Output the [x, y] coordinate of the center of the cell containing the given text.  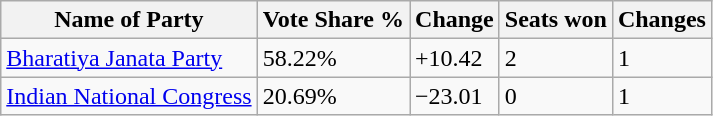
Bharatiya Janata Party [129, 58]
Seats won [556, 20]
−23.01 [455, 96]
Change [455, 20]
20.69% [333, 96]
Indian National Congress [129, 96]
58.22% [333, 58]
2 [556, 58]
Name of Party [129, 20]
0 [556, 96]
Changes [662, 20]
+10.42 [455, 58]
Vote Share % [333, 20]
